Locate the cell with the specified text and output its (X, Y) center coordinate. 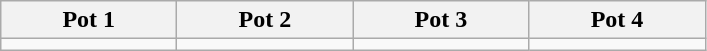
Pot 1 (89, 20)
Pot 3 (441, 20)
Pot 4 (617, 20)
Pot 2 (265, 20)
